Pinpoint the cell where the given text exists, returning its (x, y) midpoint coordinate. 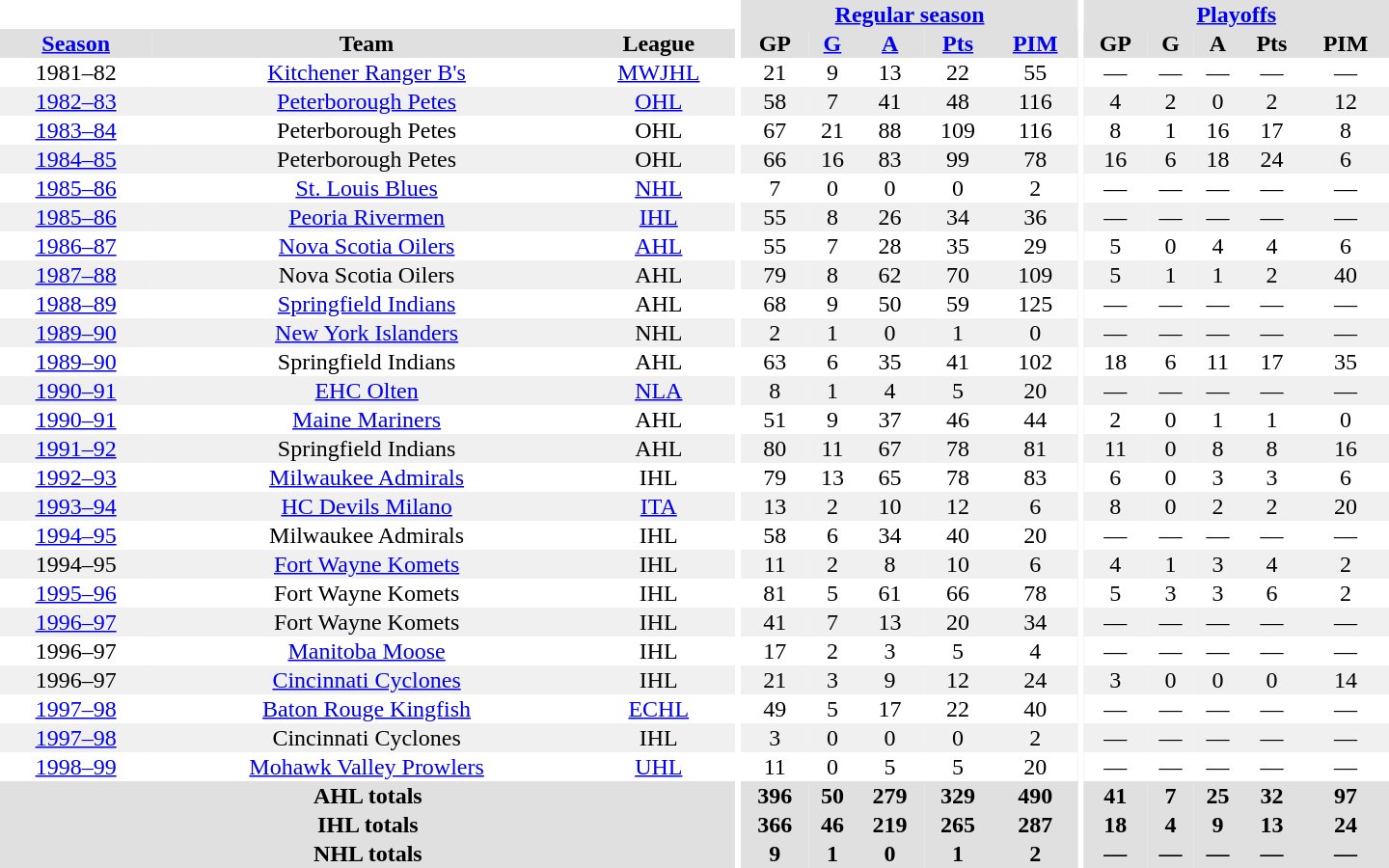
36 (1035, 217)
102 (1035, 362)
St. Louis Blues (367, 188)
25 (1217, 796)
65 (889, 477)
68 (775, 304)
1992–93 (75, 477)
MWJHL (659, 72)
265 (958, 825)
ITA (659, 506)
97 (1346, 796)
1981–82 (75, 72)
62 (889, 275)
1993–94 (75, 506)
63 (775, 362)
Playoffs (1237, 14)
366 (775, 825)
219 (889, 825)
1984–85 (75, 159)
396 (775, 796)
26 (889, 217)
329 (958, 796)
IHL totals (368, 825)
29 (1035, 246)
NLA (659, 391)
287 (1035, 825)
28 (889, 246)
Peoria Rivermen (367, 217)
279 (889, 796)
AHL totals (368, 796)
59 (958, 304)
Kitchener Ranger B's (367, 72)
61 (889, 593)
37 (889, 420)
51 (775, 420)
NHL totals (368, 854)
Season (75, 43)
Manitoba Moose (367, 651)
EHC Olten (367, 391)
HC Devils Milano (367, 506)
490 (1035, 796)
1995–96 (75, 593)
125 (1035, 304)
1987–88 (75, 275)
44 (1035, 420)
New York Islanders (367, 333)
Regular season (910, 14)
49 (775, 709)
1982–83 (75, 101)
70 (958, 275)
14 (1346, 680)
ECHL (659, 709)
32 (1271, 796)
Mohawk Valley Prowlers (367, 767)
1998–99 (75, 767)
Maine Mariners (367, 420)
1988–89 (75, 304)
1986–87 (75, 246)
League (659, 43)
Team (367, 43)
80 (775, 448)
UHL (659, 767)
99 (958, 159)
Baton Rouge Kingfish (367, 709)
88 (889, 130)
1983–84 (75, 130)
48 (958, 101)
1991–92 (75, 448)
